Search for the cell housing the specified text and yield its (X, Y) center coordinate. 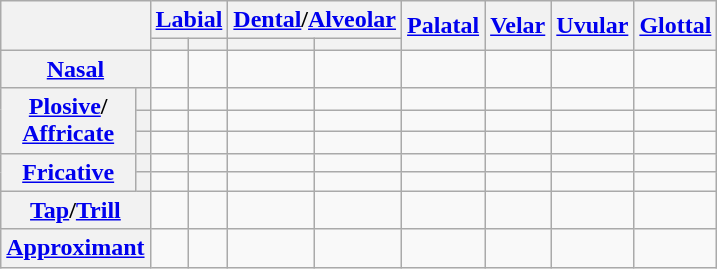
Plosive/Affricate (68, 120)
Glottal (676, 26)
Nasal (76, 69)
Dental/Alveolar (315, 20)
Velar (518, 26)
Labial (189, 20)
Uvular (592, 26)
Tap/Trill (76, 210)
Approximant (76, 248)
Palatal (444, 26)
Fricative (68, 172)
